Extract the [X, Y] coordinate from the center of the cell holding the provided text.  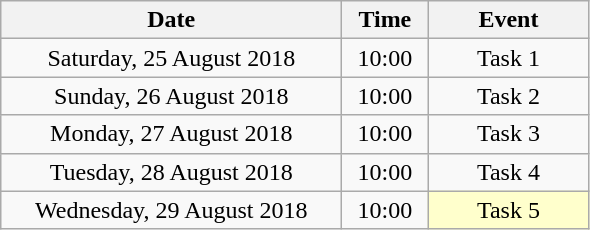
Tuesday, 28 August 2018 [172, 172]
Wednesday, 29 August 2018 [172, 210]
Sunday, 26 August 2018 [172, 96]
Saturday, 25 August 2018 [172, 58]
Task 4 [508, 172]
Task 1 [508, 58]
Task 2 [508, 96]
Task 3 [508, 134]
Time [385, 20]
Event [508, 20]
Task 5 [508, 210]
Monday, 27 August 2018 [172, 134]
Date [172, 20]
